Capture the cell that displays the provided text and extract its [x, y] central coordinate. 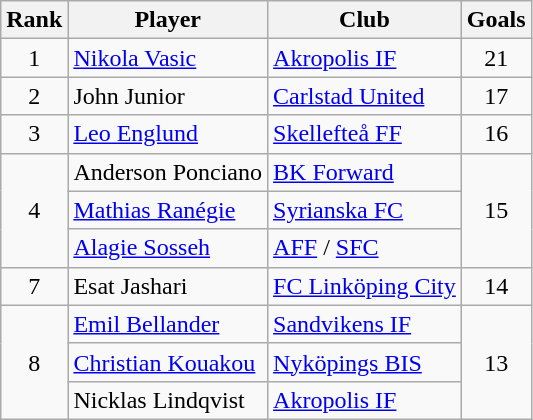
Nikola Vasic [168, 58]
21 [496, 58]
Carlstad United [365, 96]
Mathias Ranégie [168, 210]
AFF / SFC [365, 248]
Sandvikens IF [365, 324]
7 [34, 286]
Goals [496, 20]
Anderson Ponciano [168, 172]
Alagie Sosseh [168, 248]
1 [34, 58]
Syrianska FC [365, 210]
Club [365, 20]
Player [168, 20]
Esat Jashari [168, 286]
Nicklas Lindqvist [168, 400]
2 [34, 96]
Christian Kouakou [168, 362]
Emil Bellander [168, 324]
Nyköpings BIS [365, 362]
8 [34, 362]
17 [496, 96]
14 [496, 286]
Skellefteå FF [365, 134]
4 [34, 210]
John Junior [168, 96]
16 [496, 134]
FC Linköping City [365, 286]
BK Forward [365, 172]
13 [496, 362]
3 [34, 134]
Leo Englund [168, 134]
15 [496, 210]
Rank [34, 20]
